Identify which cell holds the provided text, then report its [x, y] central coordinate. 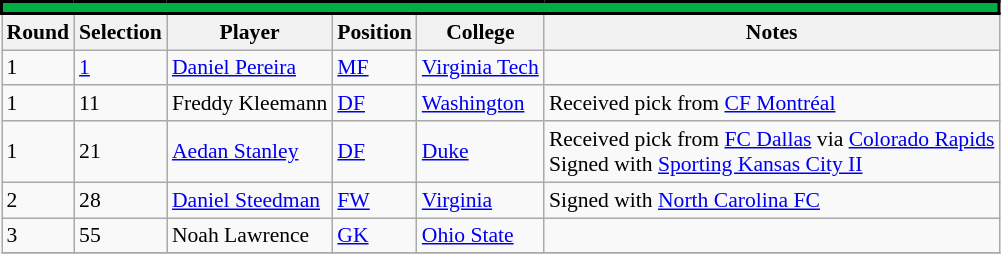
Position [374, 32]
Received pick from FC Dallas via Colorado RapidsSigned with Sporting Kansas City II [772, 152]
Virginia [480, 200]
Signed with North Carolina FC [772, 200]
11 [120, 104]
Noah Lawrence [250, 236]
28 [120, 200]
Virginia Tech [480, 68]
Received pick from CF Montréal [772, 104]
Selection [120, 32]
Freddy Kleemann [250, 104]
Washington [480, 104]
Round [38, 32]
Ohio State [480, 236]
Daniel Pereira [250, 68]
2 [38, 200]
Daniel Steedman [250, 200]
College [480, 32]
3 [38, 236]
55 [120, 236]
21 [120, 152]
FW [374, 200]
Duke [480, 152]
Notes [772, 32]
Aedan Stanley [250, 152]
MF [374, 68]
GK [374, 236]
Player [250, 32]
